For the text-containing cell, return its midpoint in [x, y] coordinate format. 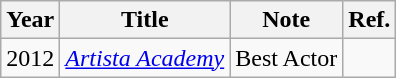
Year [30, 20]
Best Actor [286, 58]
Note [286, 20]
Artista Academy [145, 58]
2012 [30, 58]
Title [145, 20]
Ref. [370, 20]
